Detect which cell encompasses the target text, then output its (x, y) center coordinate. 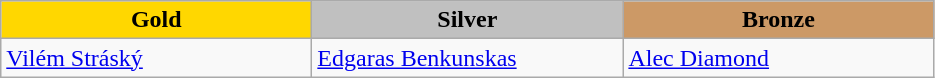
Bronze (778, 20)
Alec Diamond (778, 58)
Gold (156, 20)
Vilém Stráský (156, 58)
Edgaras Benkunskas (468, 58)
Silver (468, 20)
